For the text-containing cell, return its midpoint in [X, Y] coordinate format. 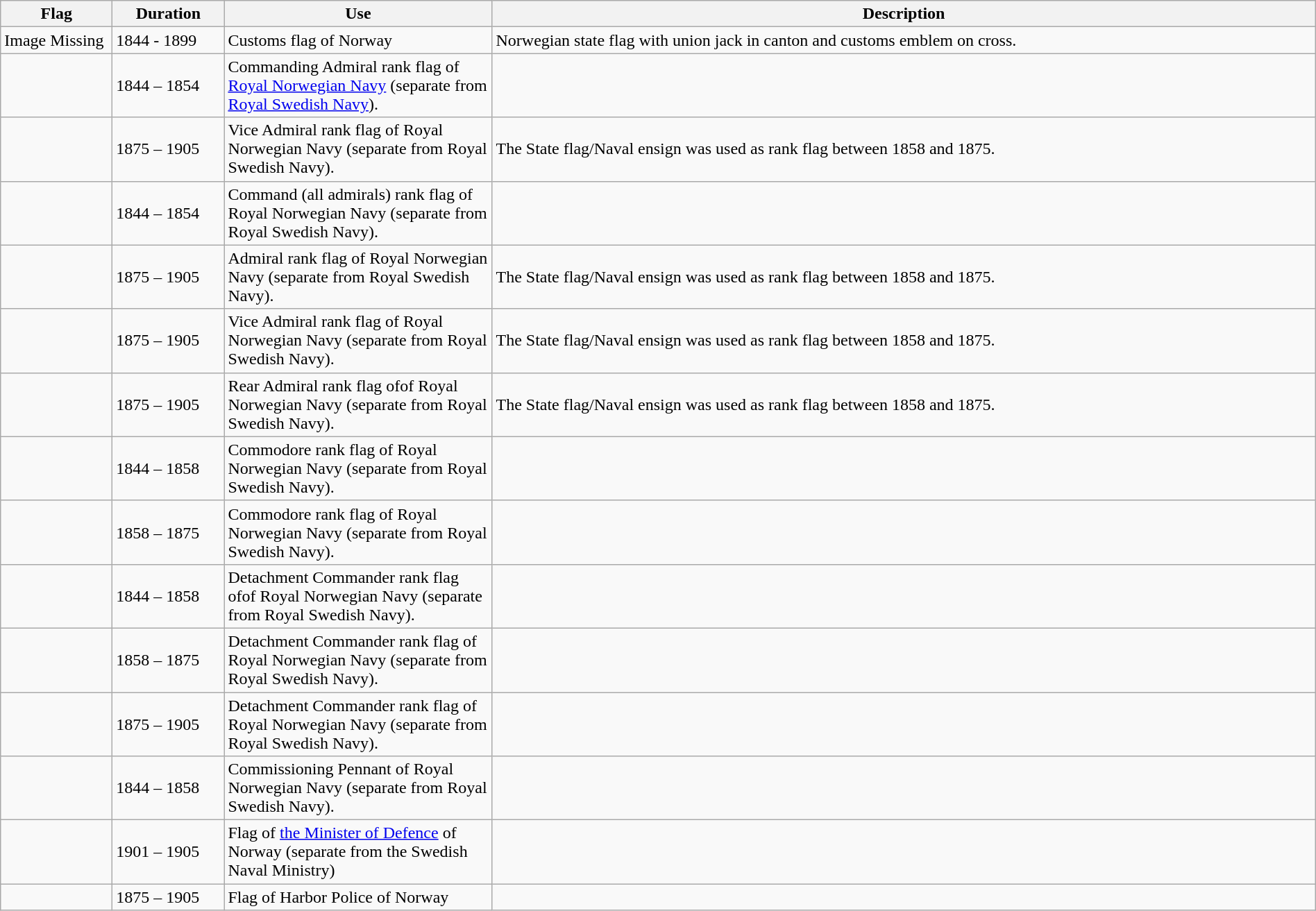
Flag [57, 14]
Detachment Commander rank flag ofof Royal Norwegian Navy (separate from Royal Swedish Navy). [358, 596]
Command (all admirals) rank flag of Royal Norwegian Navy (separate from Royal Swedish Navy). [358, 213]
Duration [168, 14]
Norwegian state flag with union jack in canton and customs emblem on cross. [904, 40]
Flag of the Minister of Defence of Norway (separate from the Swedish Naval Ministry) [358, 852]
Commanding Admiral rank flag of Royal Norwegian Navy (separate from Royal Swedish Navy). [358, 85]
1844 - 1899 [168, 40]
Flag of Harbor Police of Norway [358, 897]
Use [358, 14]
Rear Admiral rank flag ofof Royal Norwegian Navy (separate from Royal Swedish Navy). [358, 405]
Description [904, 14]
1901 – 1905 [168, 852]
Commissioning Pennant of Royal Norwegian Navy (separate from Royal Swedish Navy). [358, 788]
Customs flag of Norway [358, 40]
Image Missing [57, 40]
Admiral rank flag of Royal Norwegian Navy (separate from Royal Swedish Navy). [358, 277]
